Search for the cell housing the specified text and yield its (x, y) center coordinate. 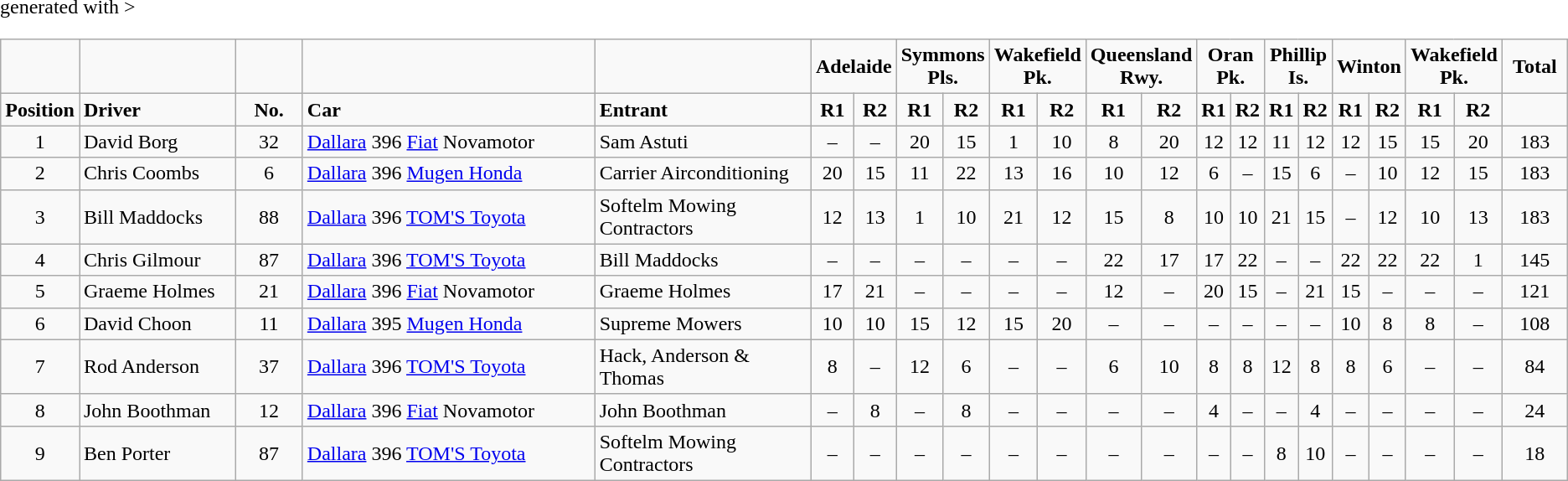
Position (40, 110)
108 (1534, 323)
No. (270, 110)
David Borg (157, 142)
Adelaide (854, 67)
Car (449, 110)
16 (1062, 173)
Chris Gilmour (157, 260)
Phillip Is. (1298, 67)
Dallara 396 Mugen Honda (449, 173)
145 (1534, 260)
David Choon (157, 323)
18 (1534, 453)
Dallara 395 Mugen Honda (449, 323)
Entrant (703, 110)
5 (40, 292)
Symmons Pls. (943, 67)
Supreme Mowers (703, 323)
88 (270, 216)
Ben Porter (157, 453)
Sam Astuti (703, 142)
Driver (157, 110)
Winton (1369, 67)
24 (1534, 410)
Carrier Airconditioning (703, 173)
Hack, Anderson & Thomas (703, 367)
7 (40, 367)
9 (40, 453)
121 (1534, 292)
Chris Coombs (157, 173)
37 (270, 367)
Total (1534, 67)
2 (40, 173)
84 (1534, 367)
Queensland Rwy. (1141, 67)
Rod Anderson (157, 367)
Oran Pk. (1231, 67)
3 (40, 216)
32 (270, 142)
